Detect which cell encompasses the target text, then output its (X, Y) center coordinate. 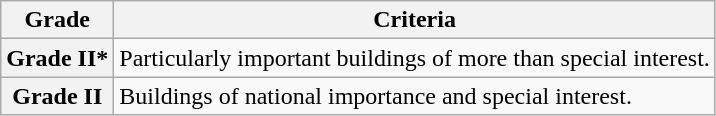
Grade II (58, 96)
Particularly important buildings of more than special interest. (415, 58)
Criteria (415, 20)
Grade (58, 20)
Grade II* (58, 58)
Buildings of national importance and special interest. (415, 96)
